Scan for the cell matching the given text and deliver its [X, Y] coordinate at center. 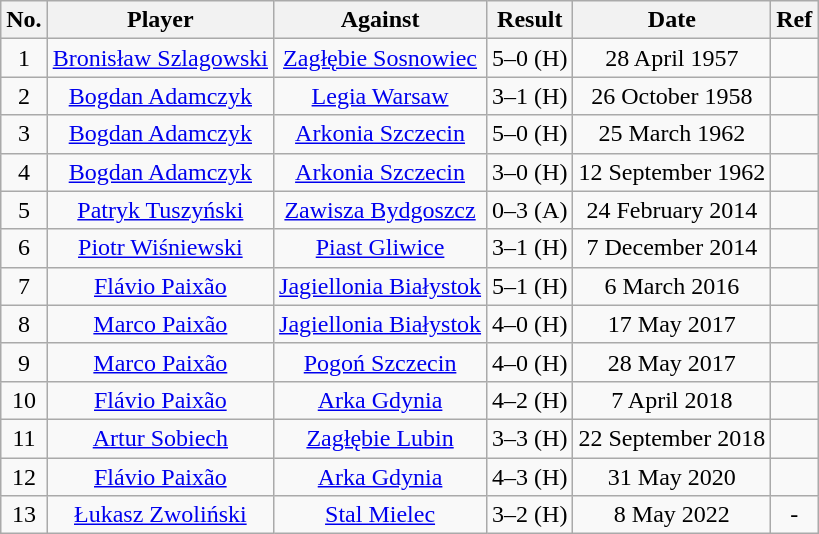
6 March 2016 [672, 286]
3–3 (H) [530, 438]
3 [24, 134]
2 [24, 96]
9 [24, 362]
8 [24, 324]
3–0 (H) [530, 172]
12 [24, 477]
8 May 2022 [672, 515]
Legia Warsaw [380, 96]
25 March 1962 [672, 134]
3–2 (H) [530, 515]
7 April 2018 [672, 400]
Bronisław Szlagowski [160, 58]
6 [24, 248]
- [794, 515]
Patryk Tuszyński [160, 210]
Date [672, 20]
10 [24, 400]
12 September 1962 [672, 172]
5 [24, 210]
5–1 (H) [530, 286]
Pogoń Szczecin [380, 362]
28 May 2017 [672, 362]
Zagłębie Sosnowiec [380, 58]
Zawisza Bydgoszcz [380, 210]
13 [24, 515]
7 December 2014 [672, 248]
4–3 (H) [530, 477]
Zagłębie Lubin [380, 438]
0–3 (A) [530, 210]
31 May 2020 [672, 477]
Result [530, 20]
4–2 (H) [530, 400]
17 May 2017 [672, 324]
7 [24, 286]
Stal Mielec [380, 515]
22 September 2018 [672, 438]
Piotr Wiśniewski [160, 248]
4 [24, 172]
Piast Gliwice [380, 248]
Player [160, 20]
26 October 1958 [672, 96]
Artur Sobiech [160, 438]
11 [24, 438]
24 February 2014 [672, 210]
No. [24, 20]
Łukasz Zwoliński [160, 515]
Against [380, 20]
Ref [794, 20]
28 April 1957 [672, 58]
1 [24, 58]
